Search for the cell housing the specified text and yield its (X, Y) center coordinate. 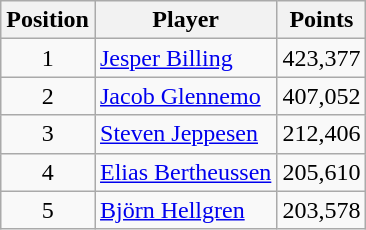
5 (48, 210)
212,406 (322, 134)
2 (48, 96)
407,052 (322, 96)
Björn Hellgren (185, 210)
423,377 (322, 58)
205,610 (322, 172)
4 (48, 172)
1 (48, 58)
Points (322, 20)
Jesper Billing (185, 58)
203,578 (322, 210)
Elias Bertheussen (185, 172)
Position (48, 20)
3 (48, 134)
Player (185, 20)
Steven Jeppesen (185, 134)
Jacob Glennemo (185, 96)
